For the text-containing cell, return its midpoint in (x, y) coordinate format. 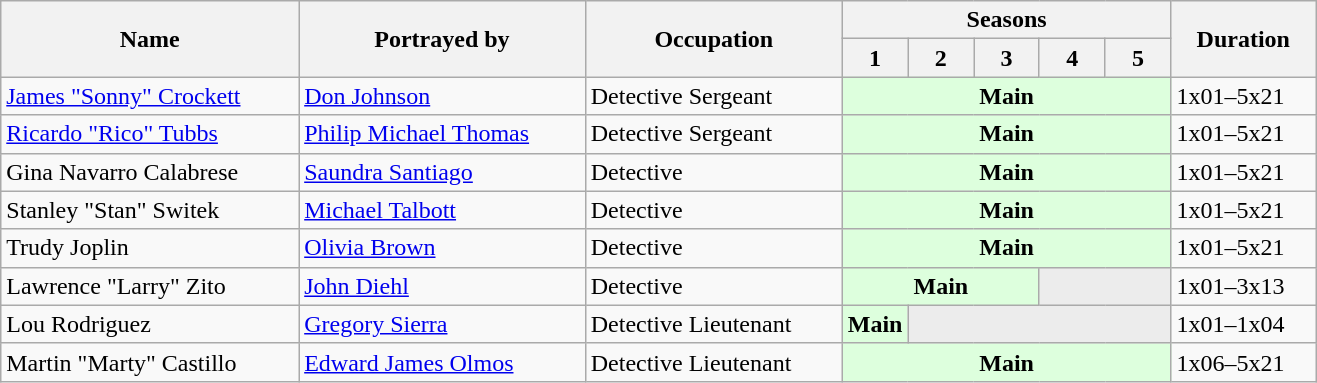
1 (875, 58)
Gina Navarro Calabrese (150, 172)
Martin "Marty" Castillo (150, 362)
Gregory Sierra (442, 324)
Ricardo "Rico" Tubbs (150, 134)
John Diehl (442, 286)
Philip Michael Thomas (442, 134)
Olivia Brown (442, 248)
Trudy Joplin (150, 248)
Duration (1244, 39)
Edward James Olmos (442, 362)
Michael Talbott (442, 210)
Lou Rodriguez (150, 324)
Seasons (1006, 20)
5 (1138, 58)
Portrayed by (442, 39)
2 (941, 58)
Occupation (714, 39)
Lawrence "Larry" Zito (150, 286)
Saundra Santiago (442, 172)
3 (1007, 58)
James "Sonny" Crockett (150, 96)
1x06–5x21 (1244, 362)
Stanley "Stan" Switek (150, 210)
Don Johnson (442, 96)
1x01–1x04 (1244, 324)
4 (1072, 58)
1x01–3x13 (1244, 286)
Name (150, 39)
